Detect which cell encompasses the target text, then output its [x, y] center coordinate. 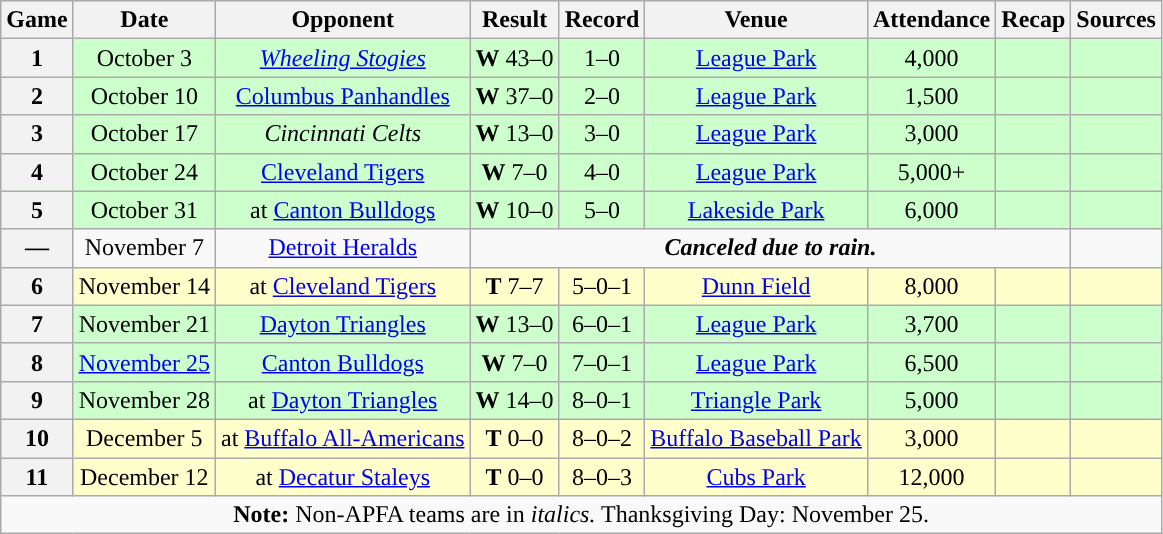
October 17 [144, 134]
T 7–7 [514, 286]
10 [37, 438]
4–0 [602, 172]
6,000 [931, 210]
Lakeside Park [756, 210]
November 25 [144, 362]
11 [37, 477]
2 [37, 96]
4,000 [931, 58]
9 [37, 400]
October 10 [144, 96]
3,700 [931, 324]
Cleveland Tigers [342, 172]
at Decatur Staleys [342, 477]
8–0–3 [602, 477]
Venue [756, 20]
Dunn Field [756, 286]
Attendance [931, 20]
12,000 [931, 477]
Date [144, 20]
Triangle Park [756, 400]
Cubs Park [756, 477]
Note: Non-APFA teams are in italics. Thanksgiving Day: November 25. [582, 515]
Wheeling Stogies [342, 58]
5–0 [602, 210]
November 14 [144, 286]
8–0–2 [602, 438]
October 3 [144, 58]
October 31 [144, 210]
at Dayton Triangles [342, 400]
Canton Bulldogs [342, 362]
Detroit Heralds [342, 248]
7 [37, 324]
Canceled due to rain. [770, 248]
W 37–0 [514, 96]
2–0 [602, 96]
W 14–0 [514, 400]
8,000 [931, 286]
at Buffalo All-Americans [342, 438]
Game [37, 20]
1 [37, 58]
5,000+ [931, 172]
3–0 [602, 134]
November 28 [144, 400]
at Canton Bulldogs [342, 210]
December 5 [144, 438]
8 [37, 362]
1,500 [931, 96]
Sources [1116, 20]
5,000 [931, 400]
W 10–0 [514, 210]
1–0 [602, 58]
— [37, 248]
4 [37, 172]
7–0–1 [602, 362]
8–0–1 [602, 400]
5–0–1 [602, 286]
November 7 [144, 248]
6,500 [931, 362]
Columbus Panhandles [342, 96]
at Cleveland Tigers [342, 286]
Cincinnati Celts [342, 134]
Record [602, 20]
3 [37, 134]
December 12 [144, 477]
November 21 [144, 324]
Recap [1034, 20]
6–0–1 [602, 324]
W 43–0 [514, 58]
5 [37, 210]
Buffalo Baseball Park [756, 438]
Dayton Triangles [342, 324]
October 24 [144, 172]
6 [37, 286]
Result [514, 20]
Opponent [342, 20]
